Search for the cell housing the specified text and yield its [x, y] center coordinate. 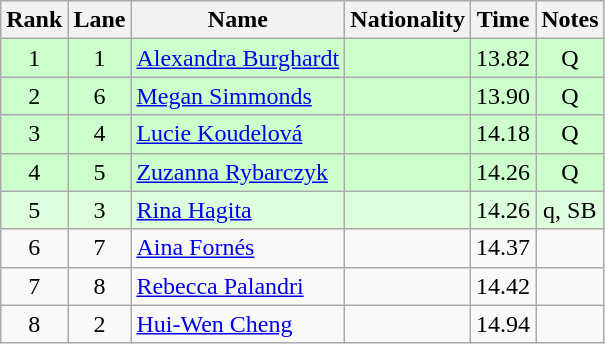
Rank [34, 20]
14.37 [504, 248]
Lane [100, 20]
Zuzanna Rybarczyk [238, 172]
Time [504, 20]
Name [238, 20]
Megan Simmonds [238, 96]
13.90 [504, 96]
14.94 [504, 324]
Nationality [408, 20]
Lucie Koudelová [238, 134]
Rina Hagita [238, 210]
q, SB [570, 210]
Hui-Wen Cheng [238, 324]
Aina Fornés [238, 248]
Alexandra Burghardt [238, 58]
14.42 [504, 286]
Notes [570, 20]
13.82 [504, 58]
14.18 [504, 134]
Rebecca Palandri [238, 286]
